Locate the cell with the specified text and output its [x, y] center coordinate. 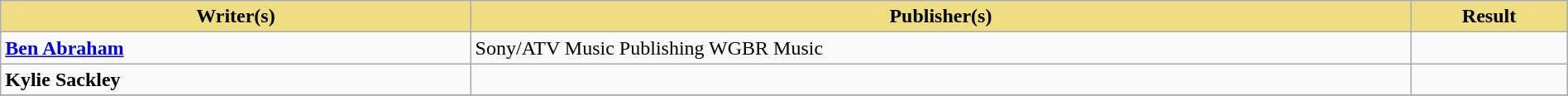
Ben Abraham [236, 48]
Sony/ATV Music Publishing WGBR Music [941, 48]
Writer(s) [236, 17]
Result [1489, 17]
Kylie Sackley [236, 79]
Publisher(s) [941, 17]
